Extract the [x, y] coordinate from the center of the cell holding the provided text.  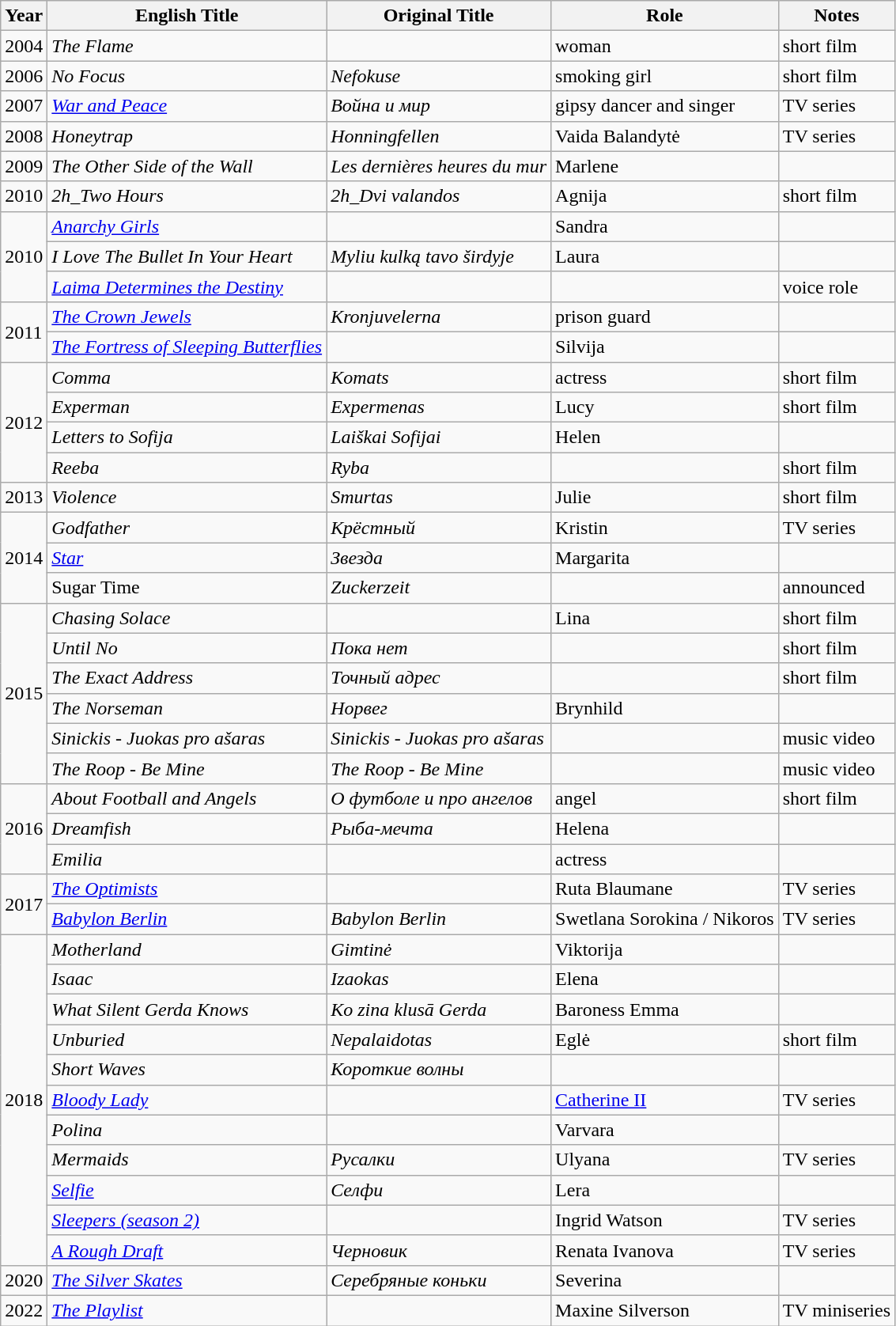
Maxine Silverson [665, 1310]
Smurtas [439, 498]
woman [665, 46]
О футболе и про ангелов [439, 798]
Lucy [665, 407]
gipsy dancer and singer [665, 106]
I Love The Bullet In Your Heart [187, 256]
Year [24, 16]
Пока нет [439, 648]
A Rough Draft [187, 1250]
The Norseman [187, 708]
2018 [24, 1100]
Helena [665, 828]
The Exact Address [187, 678]
The Crown Jewels [187, 316]
Sugar Time [187, 588]
The Optimists [187, 889]
prison guard [665, 316]
Русалки [439, 1160]
Izaokas [439, 979]
Zuckerzeit [439, 588]
Sleepers (season 2) [187, 1220]
Comma [187, 377]
Swetlana Sorokina / Nikoros [665, 919]
2017 [24, 904]
Eglė [665, 1040]
Nefokuse [439, 76]
Role [665, 16]
The Playlist [187, 1310]
Original Title [439, 16]
Selfie [187, 1190]
Черновик [439, 1250]
Les dernières heures du mur [439, 166]
2022 [24, 1310]
angel [665, 798]
War and Peace [187, 106]
smoking girl [665, 76]
Звезда [439, 558]
Серебряные коньки [439, 1280]
The Fortress of Sleeping Butterflies [187, 347]
Kronjuvelerna [439, 316]
Star [187, 558]
Myliu kulką tavo širdyje [439, 256]
What Silent Gerda Knows [187, 1010]
2012 [24, 422]
Viktorija [665, 949]
Laiškai Sofijai [439, 438]
The Other Side of the Wall [187, 166]
Emilia [187, 858]
Lina [665, 618]
Notes [837, 16]
2015 [24, 693]
Margarita [665, 558]
Honningfellen [439, 136]
voice role [837, 286]
Godfather [187, 528]
Ingrid Watson [665, 1220]
Vaida Balandytė [665, 136]
2009 [24, 166]
Chasing Solace [187, 618]
Varvara [665, 1130]
Reeba [187, 468]
Anarchy Girls [187, 226]
TV miniseries [837, 1310]
About Football and Angels [187, 798]
Gimtinė [439, 949]
Ruta Blaumane [665, 889]
Bloody Lady [187, 1100]
Ulyana [665, 1160]
Marlene [665, 166]
Laima Determines the Destiny [187, 286]
Baroness Emma [665, 1010]
Elena [665, 979]
The Silver Skates [187, 1280]
Dreamfish [187, 828]
Renata Ivanova [665, 1250]
Норвег [439, 708]
Laura [665, 256]
Until No [187, 648]
Agnija [665, 196]
Mermaids [187, 1160]
Nepalaidotas [439, 1040]
Ko zina klusā Gerda [439, 1010]
Catherine II [665, 1100]
Крёстный [439, 528]
English Title [187, 16]
Expermenas [439, 407]
Short Waves [187, 1070]
Точный адрес [439, 678]
Helen [665, 438]
Рыба-мечта [439, 828]
Sandra [665, 226]
Unburied [187, 1040]
Kristin [665, 528]
Violence [187, 498]
2007 [24, 106]
Селфи [439, 1190]
2h_Dvi valandos [439, 196]
Honeytrap [187, 136]
2016 [24, 828]
Komats [439, 377]
2008 [24, 136]
No Focus [187, 76]
2014 [24, 558]
The Flame [187, 46]
Polina [187, 1130]
announced [837, 588]
2h_Two Hours [187, 196]
Brynhild [665, 708]
2004 [24, 46]
Letters to Sofija [187, 438]
Короткие волны [439, 1070]
Война и мир [439, 106]
2020 [24, 1280]
Julie [665, 498]
Isaac [187, 979]
2006 [24, 76]
2013 [24, 498]
Experman [187, 407]
Motherland [187, 949]
Ryba [439, 468]
Silvija [665, 347]
Severina [665, 1280]
Lera [665, 1190]
2011 [24, 331]
